Provide the [x, y] coordinate of the cell's center where the given text is located.  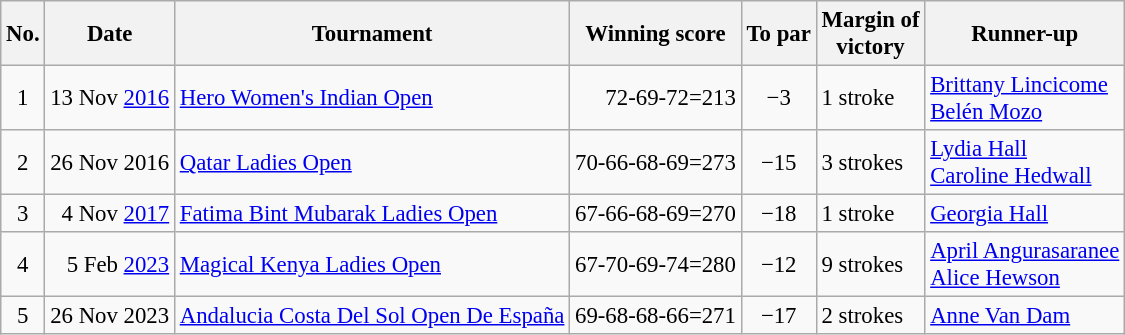
3 strokes [870, 162]
70-66-68-69=273 [656, 162]
2 strokes [870, 316]
Hero Women's Indian Open [372, 98]
3 [23, 214]
Andalucia Costa Del Sol Open De España [372, 316]
Fatima Bint Mubarak Ladies Open [372, 214]
Date [110, 34]
26 Nov 2023 [110, 316]
−15 [778, 162]
To par [778, 34]
−17 [778, 316]
1 [23, 98]
67-66-68-69=270 [656, 214]
4 [23, 264]
9 strokes [870, 264]
Margin ofvictory [870, 34]
26 Nov 2016 [110, 162]
2 [23, 162]
4 Nov 2017 [110, 214]
Georgia Hall [1025, 214]
−18 [778, 214]
5 Feb 2023 [110, 264]
Magical Kenya Ladies Open [372, 264]
No. [23, 34]
Lydia Hall Caroline Hedwall [1025, 162]
Brittany Lincicome Belén Mozo [1025, 98]
67-70-69-74=280 [656, 264]
13 Nov 2016 [110, 98]
Winning score [656, 34]
Tournament [372, 34]
5 [23, 316]
Qatar Ladies Open [372, 162]
−12 [778, 264]
Anne Van Dam [1025, 316]
72-69-72=213 [656, 98]
−3 [778, 98]
April Angurasaranee Alice Hewson [1025, 264]
69-68-68-66=271 [656, 316]
Runner-up [1025, 34]
